Scan for the cell matching the given text and deliver its [x, y] coordinate at center. 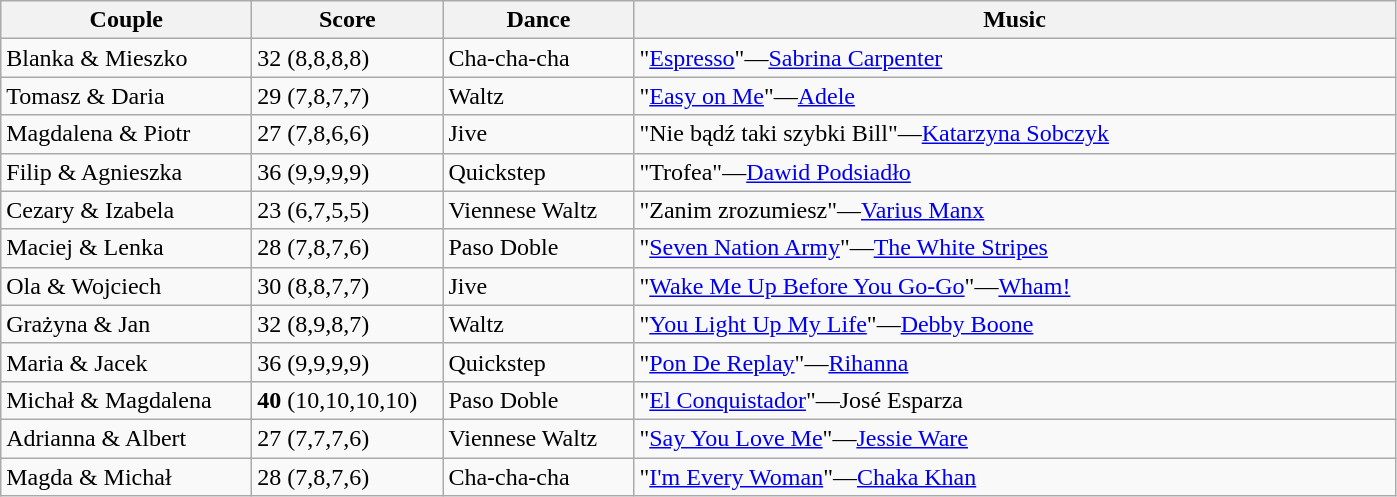
27 (7,7,7,6) [348, 438]
Dance [538, 20]
"You Light Up My Life"—Debby Boone [1014, 324]
Magdalena & Piotr [126, 134]
"Wake Me Up Before You Go-Go"—Wham! [1014, 286]
"Nie bądź taki szybki Bill"—Katarzyna Sobczyk [1014, 134]
Cezary & Izabela [126, 210]
Adrianna & Albert [126, 438]
"Trofea"—Dawid Podsiadło [1014, 172]
29 (7,8,7,7) [348, 96]
27 (7,8,6,6) [348, 134]
40 (10,10,10,10) [348, 400]
Music [1014, 20]
"Seven Nation Army"—The White Stripes [1014, 248]
Filip & Agnieszka [126, 172]
Score [348, 20]
"El Conquistador"—José Esparza [1014, 400]
Michał & Magdalena [126, 400]
"Say You Love Me"—Jessie Ware [1014, 438]
"Espresso"—Sabrina Carpenter [1014, 58]
"Pon De Replay"—Rihanna [1014, 362]
"I'm Every Woman"—Chaka Khan [1014, 477]
"Easy on Me"—Adele [1014, 96]
30 (8,8,7,7) [348, 286]
"Zanim zrozumiesz"—Varius Manx [1014, 210]
32 (8,9,8,7) [348, 324]
Maria & Jacek [126, 362]
Ola & Wojciech [126, 286]
Couple [126, 20]
Grażyna & Jan [126, 324]
32 (8,8,8,8) [348, 58]
Blanka & Mieszko [126, 58]
Maciej & Lenka [126, 248]
Magda & Michał [126, 477]
23 (6,7,5,5) [348, 210]
Tomasz & Daria [126, 96]
